Return [x, y] of the center of cell containing provided text 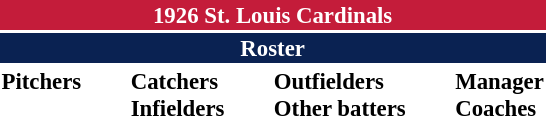
1926 St. Louis Cardinals [272, 15]
Roster [272, 48]
